Output the [x, y] coordinate of the center of the cell containing the given text.  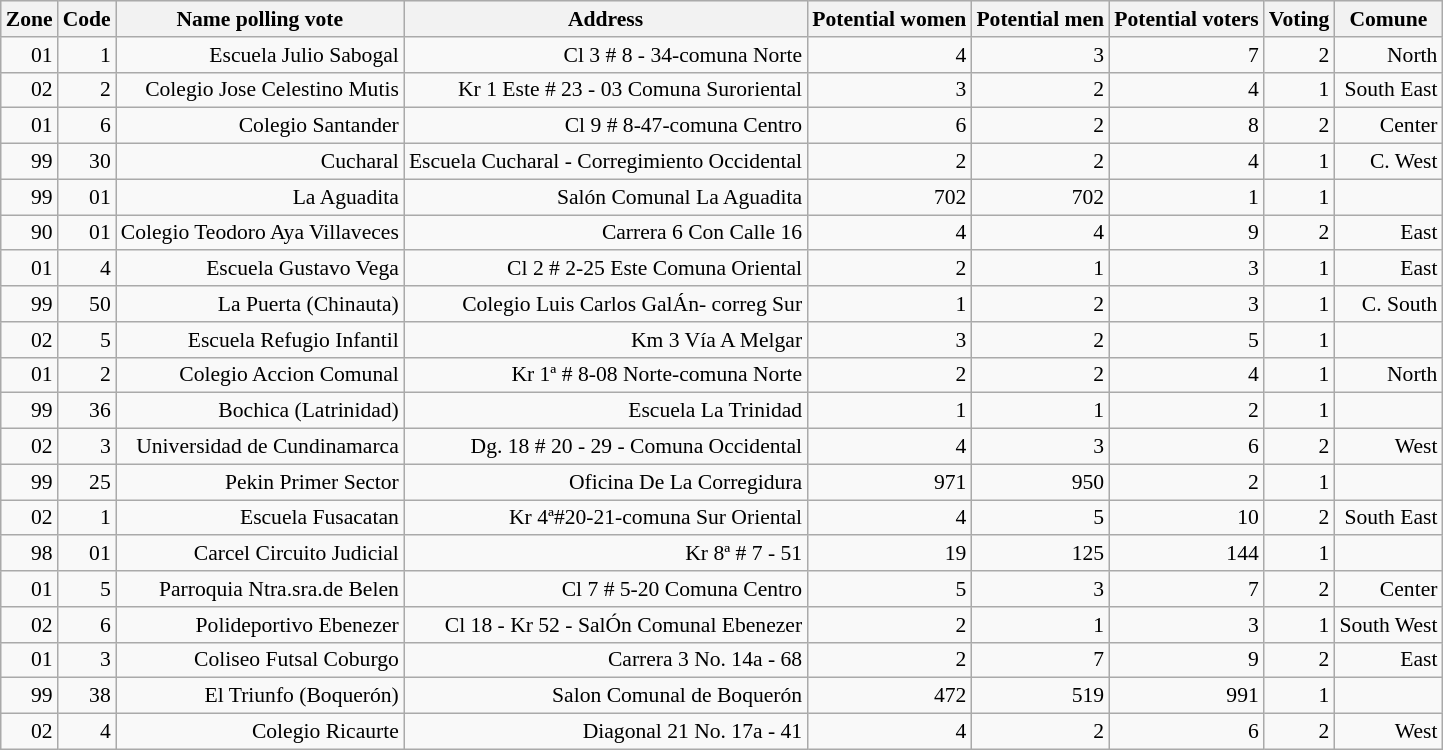
C. West [1388, 162]
Zone [30, 19]
El Triunfo (Boquerón) [260, 696]
10 [1186, 518]
South West [1388, 625]
Cl 9 # 8-47-comuna Centro [606, 126]
Cl 7 # 5-20 Comuna Centro [606, 589]
Escuela La Trinidad [606, 411]
La Puerta (Chinauta) [260, 304]
Bochica (Latrinidad) [260, 411]
Kr 8ª # 7 - 51 [606, 554]
Potential voters [1186, 19]
Coliseo Futsal Coburgo [260, 660]
Colegio Santander [260, 126]
Colegio Luis Carlos GalÁn- correg Sur [606, 304]
25 [87, 482]
Comune [1388, 19]
Cl 18 - Kr 52 - SalÓn Comunal Ebenezer [606, 625]
Diagonal 21 No. 17a - 41 [606, 732]
Cucharal [260, 162]
Escuela Fusacatan [260, 518]
C. South [1388, 304]
Potential women [889, 19]
125 [1040, 554]
8 [1186, 126]
Escuela Julio Sabogal [260, 55]
Polideportivo Ebenezer [260, 625]
50 [87, 304]
Oficina De La Corregidura [606, 482]
Colegio Jose Celestino Mutis [260, 90]
Km 3 Vía A Melgar [606, 340]
Carrera 3 No. 14a - 68 [606, 660]
144 [1186, 554]
Colegio Accion Comunal [260, 375]
Salon Comunal de Boquerón [606, 696]
Cl 3 # 8 - 34-comuna Norte [606, 55]
Name polling vote [260, 19]
519 [1040, 696]
Cl 2 # 2-25 Este Comuna Oriental [606, 269]
Escuela Gustavo Vega [260, 269]
472 [889, 696]
Carrera 6 Con Calle 16 [606, 233]
La Aguadita [260, 197]
950 [1040, 482]
Kr 1ª # 8-08 Norte-comuna Norte [606, 375]
Carcel Circuito Judicial [260, 554]
Kr 1 Este # 23 - 03 Comuna Suroriental [606, 90]
19 [889, 554]
98 [30, 554]
90 [30, 233]
Parroquia Ntra.sra.de Belen [260, 589]
Potential men [1040, 19]
Code [87, 19]
Pekin Primer Sector [260, 482]
971 [889, 482]
Escuela Refugio Infantil [260, 340]
36 [87, 411]
30 [87, 162]
Universidad de Cundinamarca [260, 447]
Escuela Cucharal - Corregimiento Occidental [606, 162]
38 [87, 696]
Colegio Teodoro Aya Villaveces [260, 233]
Kr 4ª#20-21-comuna Sur Oriental [606, 518]
Address [606, 19]
Dg. 18 # 20 - 29 - Comuna Occidental [606, 447]
Salón Comunal La Aguadita [606, 197]
Colegio Ricaurte [260, 732]
Voting [1300, 19]
991 [1186, 696]
